Scan for the cell matching the given text and deliver its (x, y) coordinate at center. 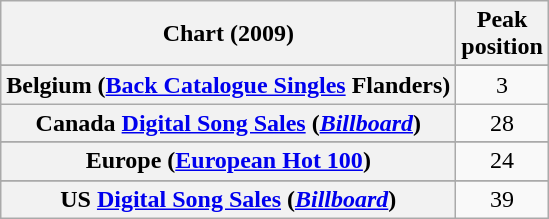
Peakposition (502, 34)
3 (502, 85)
28 (502, 123)
24 (502, 161)
39 (502, 199)
Europe (European Hot 100) (228, 161)
Chart (2009) (228, 34)
Belgium (Back Catalogue Singles Flanders) (228, 85)
Canada Digital Song Sales (Billboard) (228, 123)
US Digital Song Sales (Billboard) (228, 199)
